Identify which cell holds the provided text, then report its [X, Y] central coordinate. 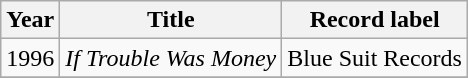
1996 [30, 58]
Blue Suit Records [375, 58]
Record label [375, 20]
Title [171, 20]
Year [30, 20]
If Trouble Was Money [171, 58]
